Detect which cell encompasses the target text, then output its [X, Y] center coordinate. 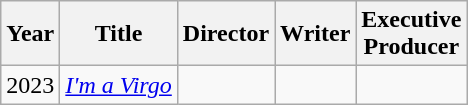
Title [119, 34]
2023 [30, 85]
ExecutiveProducer [412, 34]
Director [226, 34]
Year [30, 34]
Writer [316, 34]
I'm a Virgo [119, 85]
